Pinpoint the cell where the given text exists, returning its (X, Y) midpoint coordinate. 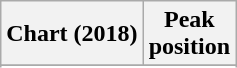
Peak position (189, 34)
Chart (2018) (72, 34)
